Detect which cell encompasses the target text, then output its (x, y) center coordinate. 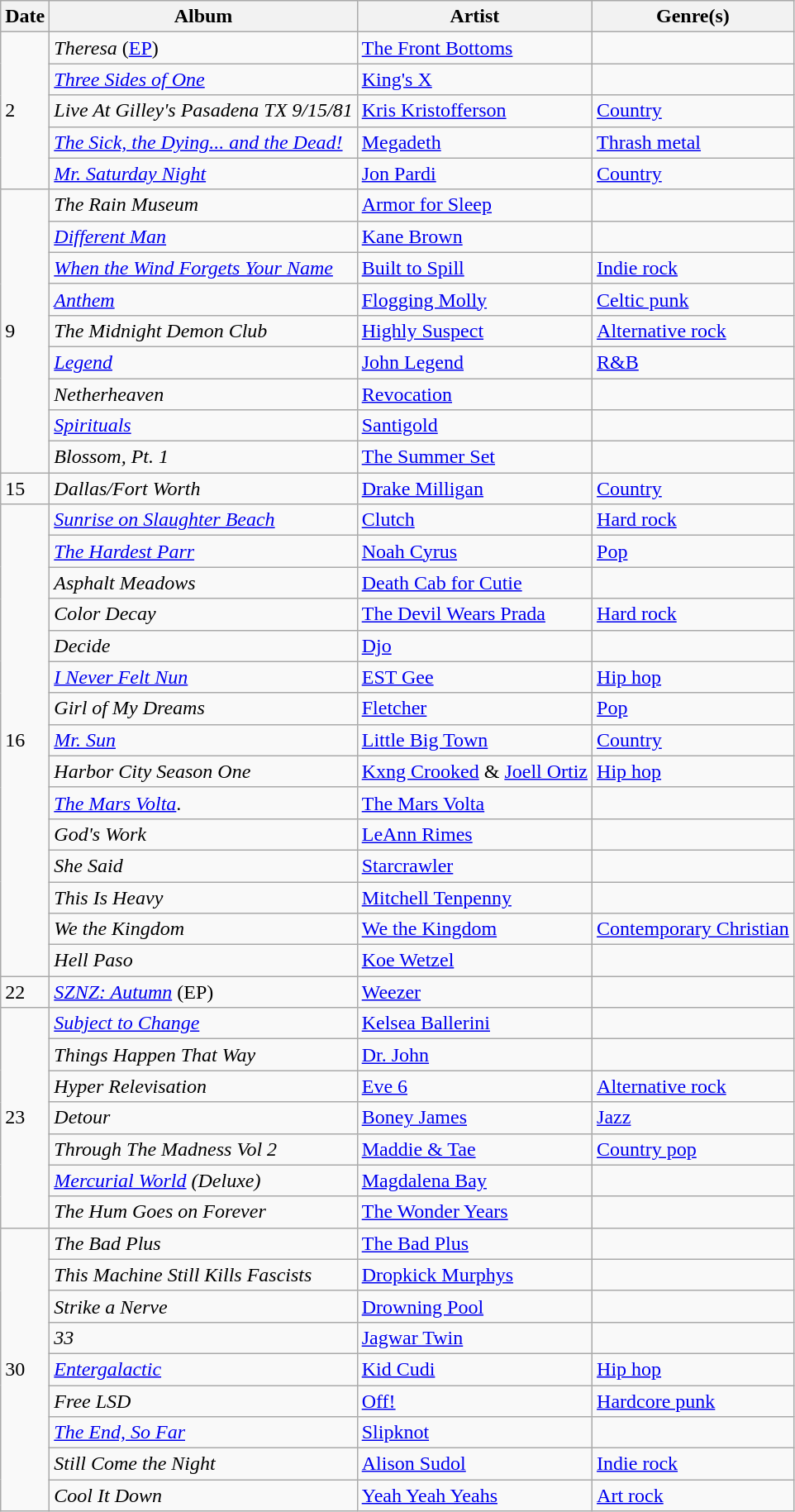
Highly Suspect (474, 331)
Little Big Town (474, 740)
Celtic punk (693, 299)
The Summer Set (474, 457)
Hyper Relevisation (203, 1086)
Thrash metal (693, 142)
Art rock (693, 1495)
When the Wind Forgets Your Name (203, 268)
The Rain Museum (203, 205)
The Hardest Parr (203, 551)
Cool It Down (203, 1495)
Artist (474, 17)
King's X (474, 79)
Anthem (203, 299)
Asphalt Meadows (203, 583)
Mr. Saturday Night (203, 174)
Album (203, 17)
Fletcher (474, 708)
Off! (474, 1401)
Yeah Yeah Yeahs (474, 1495)
Mitchell Tenpenny (474, 897)
Date (25, 17)
Weezer (474, 992)
The Hum Goes on Forever (203, 1212)
The Front Bottoms (474, 48)
Slipknot (474, 1433)
Hardcore punk (693, 1401)
God's Work (203, 834)
Eve 6 (474, 1086)
Mr. Sun (203, 740)
Theresa (EP) (203, 48)
I Never Felt Nun (203, 677)
Sunrise on Slaughter Beach (203, 520)
Three Sides of One (203, 79)
Magdalena Bay (474, 1181)
EST Gee (474, 677)
Dr. John (474, 1055)
Drake Milligan (474, 489)
The Mars Volta (474, 803)
She Said (203, 866)
R&B (693, 362)
This Is Heavy (203, 897)
Boney James (474, 1118)
16 (25, 741)
LeAnn Rimes (474, 834)
Flogging Molly (474, 299)
33 (203, 1338)
Live At Gilley's Pasadena TX 9/15/81 (203, 111)
Dallas/Fort Worth (203, 489)
Alison Sudol (474, 1464)
John Legend (474, 362)
Hell Paso (203, 961)
Jon Pardi (474, 174)
The Midnight Demon Club (203, 331)
Still Come the Night (203, 1464)
Mercurial World (Deluxe) (203, 1181)
The Sick, the Dying... and the Dead! (203, 142)
Death Cab for Cutie (474, 583)
Djo (474, 646)
Kris Kristofferson (474, 111)
Free LSD (203, 1401)
Things Happen That Way (203, 1055)
Kid Cudi (474, 1369)
Blossom, Pt. 1 (203, 457)
Legend (203, 362)
Santigold (474, 426)
22 (25, 992)
The Devil Wears Prada (474, 614)
Noah Cyrus (474, 551)
Netherheaven (203, 394)
Through The Madness Vol 2 (203, 1149)
30 (25, 1369)
Jazz (693, 1118)
Strike a Nerve (203, 1306)
15 (25, 489)
Different Man (203, 236)
2 (25, 111)
Armor for Sleep (474, 205)
Clutch (474, 520)
Kxng Crooked & Joell Ortiz (474, 771)
Spirituals (203, 426)
Kelsea Ballerini (474, 1023)
The End, So Far (203, 1433)
Subject to Change (203, 1023)
SZNZ: Autumn (EP) (203, 992)
Kane Brown (474, 236)
Color Decay (203, 614)
Starcrawler (474, 866)
Entergalactic (203, 1369)
9 (25, 331)
Jagwar Twin (474, 1338)
Revocation (474, 394)
Girl of My Dreams (203, 708)
Decide (203, 646)
Maddie & Tae (474, 1149)
Harbor City Season One (203, 771)
Genre(s) (693, 17)
Dropkick Murphys (474, 1275)
The Mars Volta. (203, 803)
23 (25, 1118)
Country pop (693, 1149)
This Machine Still Kills Fascists (203, 1275)
Built to Spill (474, 268)
Detour (203, 1118)
Koe Wetzel (474, 961)
The Wonder Years (474, 1212)
Contemporary Christian (693, 929)
Megadeth (474, 142)
Drowning Pool (474, 1306)
